Detect which cell encompasses the target text, then output its (x, y) center coordinate. 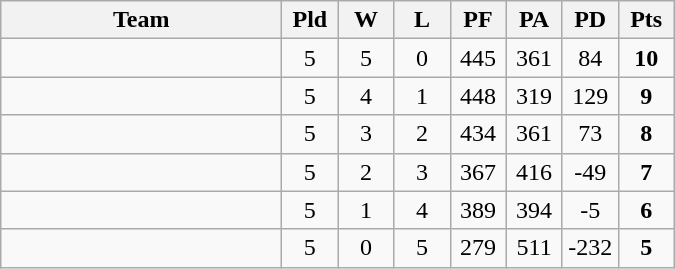
9 (646, 96)
-232 (590, 248)
416 (534, 172)
319 (534, 96)
389 (478, 210)
73 (590, 134)
L (422, 20)
511 (534, 248)
Team (142, 20)
279 (478, 248)
129 (590, 96)
Pld (310, 20)
448 (478, 96)
PF (478, 20)
6 (646, 210)
84 (590, 58)
-49 (590, 172)
7 (646, 172)
8 (646, 134)
434 (478, 134)
394 (534, 210)
PD (590, 20)
Pts (646, 20)
445 (478, 58)
10 (646, 58)
W (366, 20)
PA (534, 20)
367 (478, 172)
-5 (590, 210)
